Determine the [x, y] coordinate at the center of the cell enclosing the given text.  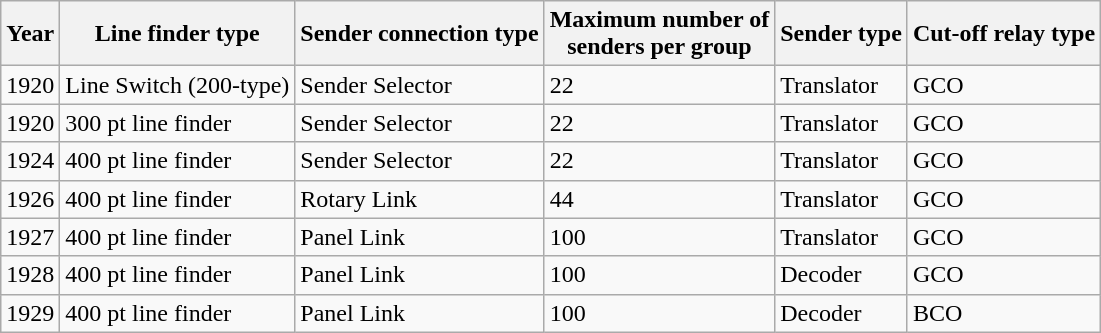
Cut-off relay type [1004, 34]
BCO [1004, 313]
Maximum number ofsenders per group [660, 34]
Sender type [842, 34]
Rotary Link [420, 199]
300 pt line finder [178, 123]
44 [660, 199]
1924 [30, 161]
1926 [30, 199]
Year [30, 34]
1928 [30, 275]
Line finder type [178, 34]
Sender connection type [420, 34]
1929 [30, 313]
1927 [30, 237]
Line Switch (200-type) [178, 85]
